Output the (X, Y) coordinate of the center of the cell containing the given text.  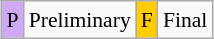
Preliminary (80, 20)
Final (186, 20)
F (147, 20)
P (13, 20)
